Detect which cell encompasses the target text, then output its (x, y) center coordinate. 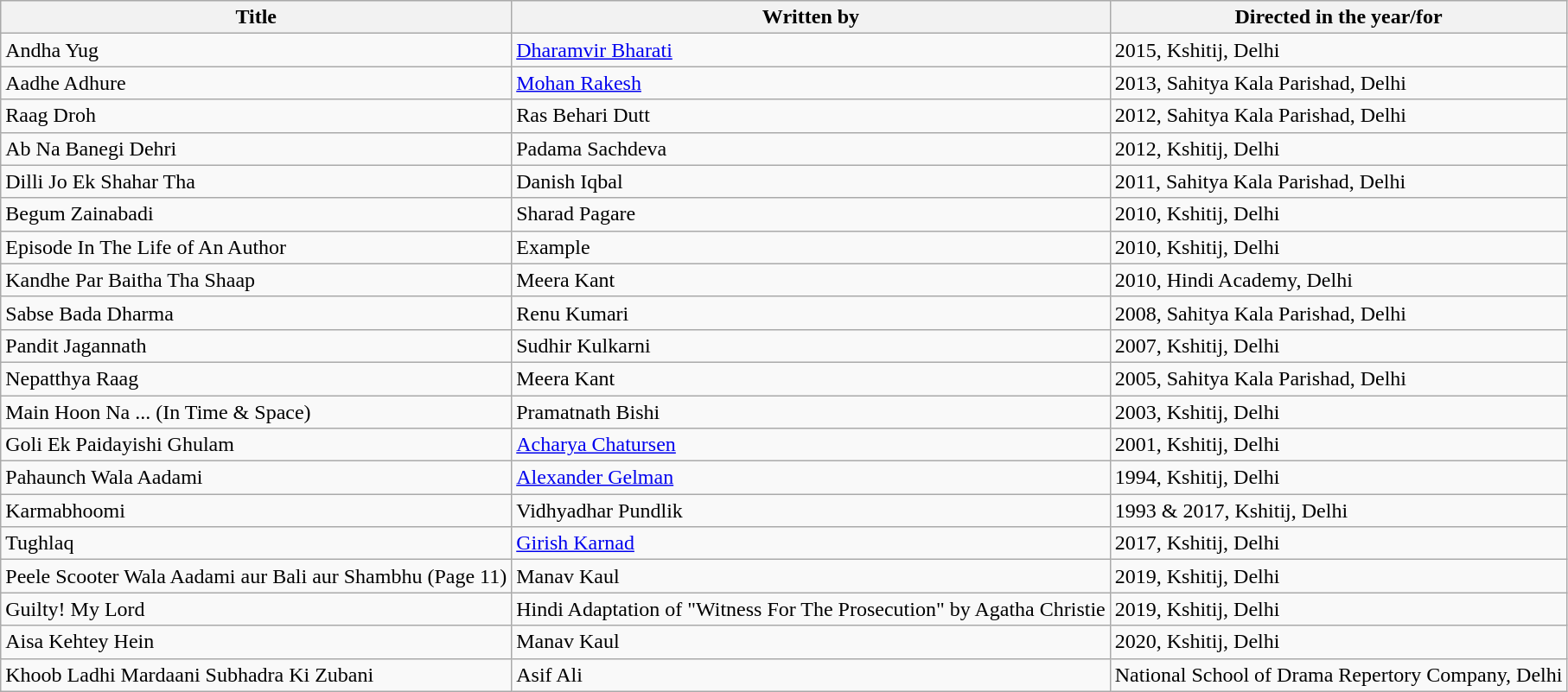
Ab Na Banegi Dehri (256, 149)
Example (811, 247)
Pahaunch Wala Aadami (256, 478)
Vidhyadhar Pundlik (811, 511)
Title (256, 17)
Dharamvir Bharati (811, 50)
Raag Droh (256, 116)
Karmabhoomi (256, 511)
Pandit Jagannath (256, 346)
Sharad Pagare (811, 214)
Hindi Adaptation of "Witness For The Prosecution" by Agatha Christie (811, 609)
Guilty! My Lord (256, 609)
Ras Behari Dutt (811, 116)
2013, Sahitya Kala Parishad, Delhi (1338, 83)
2012, Kshitij, Delhi (1338, 149)
Acharya Chatursen (811, 445)
Main Hoon Na ... (In Time & Space) (256, 412)
Alexander Gelman (811, 478)
2010, Hindi Academy, Delhi (1338, 280)
Sudhir Kulkarni (811, 346)
Danish Iqbal (811, 181)
1993 & 2017, Kshitij, Delhi (1338, 511)
Sabse Bada Dharma (256, 313)
Directed in the year/for (1338, 17)
2008, Sahitya Kala Parishad, Delhi (1338, 313)
2001, Kshitij, Delhi (1338, 445)
2015, Kshitij, Delhi (1338, 50)
1994, Kshitij, Delhi (1338, 478)
2012, Sahitya Kala Parishad, Delhi (1338, 116)
2017, Kshitij, Delhi (1338, 543)
2007, Kshitij, Delhi (1338, 346)
Tughlaq (256, 543)
Episode In The Life of An Author (256, 247)
Andha Yug (256, 50)
Peele Scooter Wala Aadami aur Bali aur Shambhu (Page 11) (256, 576)
Goli Ek Paidayishi Ghulam (256, 445)
Mohan Rakesh (811, 83)
Girish Karnad (811, 543)
2003, Kshitij, Delhi (1338, 412)
Aadhe Adhure (256, 83)
2011, Sahitya Kala Parishad, Delhi (1338, 181)
Padama Sachdeva (811, 149)
Aisa Kehtey Hein (256, 642)
2005, Sahitya Kala Parishad, Delhi (1338, 378)
Renu Kumari (811, 313)
Nepatthya Raag (256, 378)
National School of Drama Repertory Company, Delhi (1338, 675)
Dilli Jo Ek Shahar Tha (256, 181)
Khoob Ladhi Mardaani Subhadra Ki Zubani (256, 675)
Kandhe Par Baitha Tha Shaap (256, 280)
Asif Ali (811, 675)
2020, Kshitij, Delhi (1338, 642)
Pramatnath Bishi (811, 412)
Written by (811, 17)
Begum Zainabadi (256, 214)
